Extract the (x, y) coordinate from the center of the cell holding the provided text.  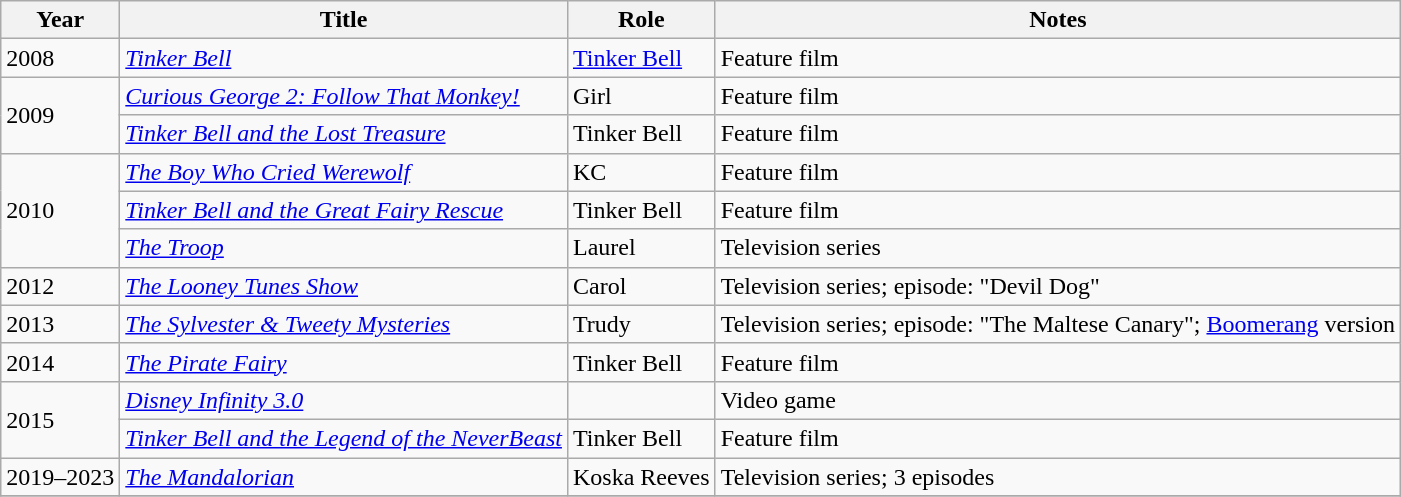
Title (344, 20)
The Troop (344, 248)
Curious George 2: Follow That Monkey! (344, 96)
Notes (1058, 20)
The Pirate Fairy (344, 362)
Television series (1058, 248)
2019–2023 (60, 477)
KC (641, 172)
Disney Infinity 3.0 (344, 400)
Carol (641, 286)
The Boy Who Cried Werewolf (344, 172)
Television series; episode: "The Maltese Canary"; Boomerang version (1058, 324)
2012 (60, 286)
2013 (60, 324)
Tinker Bell and the Legend of the NeverBeast (344, 438)
2014 (60, 362)
Television series; episode: "Devil Dog" (1058, 286)
Girl (641, 96)
The Mandalorian (344, 477)
Tinker Bell and the Great Fairy Rescue (344, 210)
The Looney Tunes Show (344, 286)
2009 (60, 115)
Television series; 3 episodes (1058, 477)
Tinker Bell and the Lost Treasure (344, 134)
Koska Reeves (641, 477)
2008 (60, 58)
Role (641, 20)
Year (60, 20)
The Sylvester & Tweety Mysteries (344, 324)
Trudy (641, 324)
2010 (60, 210)
Video game (1058, 400)
2015 (60, 419)
Laurel (641, 248)
